Return (X, Y) of the center of cell containing provided text 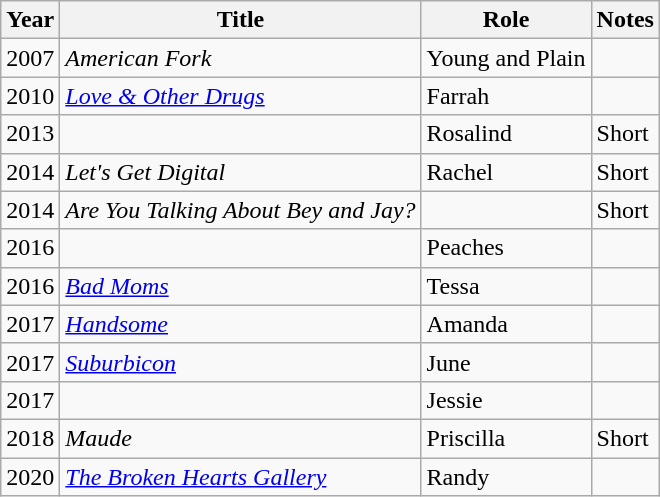
June (506, 362)
Farrah (506, 96)
Young and Plain (506, 58)
2020 (30, 477)
Rosalind (506, 134)
Title (240, 20)
Amanda (506, 324)
Tessa (506, 286)
Maude (240, 438)
Let's Get Digital (240, 172)
Priscilla (506, 438)
Jessie (506, 400)
2007 (30, 58)
2018 (30, 438)
The Broken Hearts Gallery (240, 477)
2010 (30, 96)
Are You Talking About Bey and Jay? (240, 210)
Randy (506, 477)
Love & Other Drugs (240, 96)
Handsome (240, 324)
Suburbicon (240, 362)
Notes (625, 20)
Year (30, 20)
American Fork (240, 58)
2013 (30, 134)
Role (506, 20)
Bad Moms (240, 286)
Rachel (506, 172)
Peaches (506, 248)
